Find where the given text appears and provide that cell's center as (X, Y) coordinate. 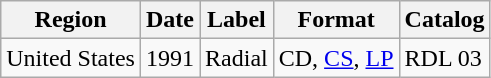
CD, CS, LP (336, 58)
Region (71, 20)
United States (71, 58)
Label (237, 20)
Format (336, 20)
Date (170, 20)
Catalog (444, 20)
RDL 03 (444, 58)
1991 (170, 58)
Radial (237, 58)
